Output the (X, Y) coordinate of the center of the cell containing the given text.  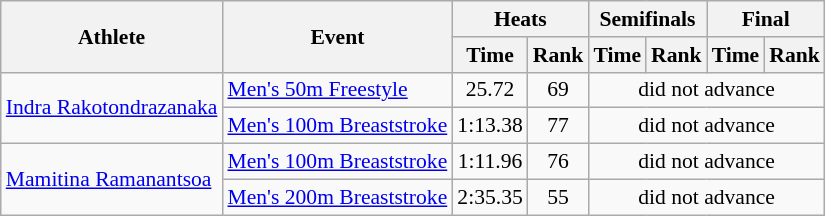
69 (558, 90)
Final (766, 19)
Mamitina Ramanantsoa (112, 180)
25.72 (490, 90)
77 (558, 126)
2:35.35 (490, 197)
1:11.96 (490, 162)
Men's 200m Breaststroke (337, 197)
Event (337, 36)
Heats (520, 19)
76 (558, 162)
Men's 50m Freestyle (337, 90)
Athlete (112, 36)
1:13.38 (490, 126)
Semifinals (647, 19)
55 (558, 197)
Indra Rakotondrazanaka (112, 108)
